Identify which cell holds the provided text, then report its [X, Y] central coordinate. 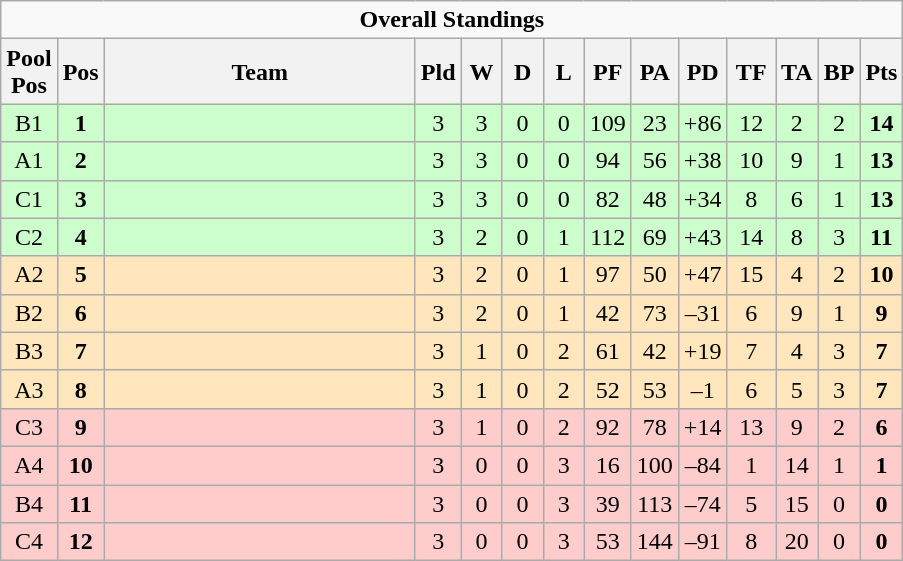
48 [654, 199]
+19 [702, 351]
+38 [702, 161]
+34 [702, 199]
–84 [702, 465]
Pool Pos [29, 72]
B1 [29, 123]
94 [608, 161]
C3 [29, 427]
82 [608, 199]
C1 [29, 199]
C2 [29, 237]
–91 [702, 542]
A2 [29, 275]
A1 [29, 161]
BP [839, 72]
69 [654, 237]
PF [608, 72]
100 [654, 465]
L [564, 72]
109 [608, 123]
61 [608, 351]
+47 [702, 275]
73 [654, 313]
112 [608, 237]
Pts [882, 72]
Pld [438, 72]
144 [654, 542]
–1 [702, 389]
PD [702, 72]
78 [654, 427]
PA [654, 72]
+43 [702, 237]
92 [608, 427]
A3 [29, 389]
56 [654, 161]
B3 [29, 351]
113 [654, 503]
TF [752, 72]
52 [608, 389]
50 [654, 275]
Pos [80, 72]
+86 [702, 123]
–31 [702, 313]
23 [654, 123]
B4 [29, 503]
Overall Standings [452, 20]
20 [798, 542]
W [482, 72]
97 [608, 275]
39 [608, 503]
D [522, 72]
B2 [29, 313]
A4 [29, 465]
Team [260, 72]
16 [608, 465]
–74 [702, 503]
TA [798, 72]
C4 [29, 542]
+14 [702, 427]
